Scan for the cell matching the given text and deliver its (X, Y) coordinate at center. 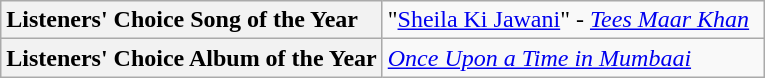
"Sheila Ki Jawani" - Tees Maar Khan (572, 20)
Listeners' Choice Album of the Year (192, 58)
Once Upon a Time in Mumbaai (572, 58)
Listeners' Choice Song of the Year (192, 20)
